Detect which cell encompasses the target text, then output its [x, y] center coordinate. 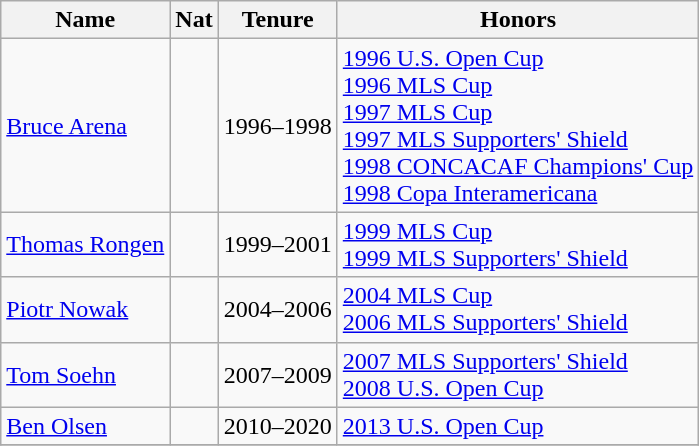
2004–2006 [278, 310]
Honors [518, 20]
1996 U.S. Open Cup 1996 MLS Cup 1997 MLS Cup 1997 MLS Supporters' Shield 1998 CONCACAF Champions' Cup 1998 Copa Interamericana [518, 126]
1999–2001 [278, 244]
1996–1998 [278, 126]
2007 MLS Supporters' Shield 2008 U.S. Open Cup [518, 374]
Tom Soehn [86, 374]
2010–2020 [278, 426]
1999 MLS Cup 1999 MLS Supporters' Shield [518, 244]
Bruce Arena [86, 126]
Name [86, 20]
2013 U.S. Open Cup [518, 426]
2007–2009 [278, 374]
Nat [194, 20]
Tenure [278, 20]
Ben Olsen [86, 426]
Piotr Nowak [86, 310]
2004 MLS Cup 2006 MLS Supporters' Shield [518, 310]
Thomas Rongen [86, 244]
